Pinpoint the cell where the given text exists, returning its (x, y) midpoint coordinate. 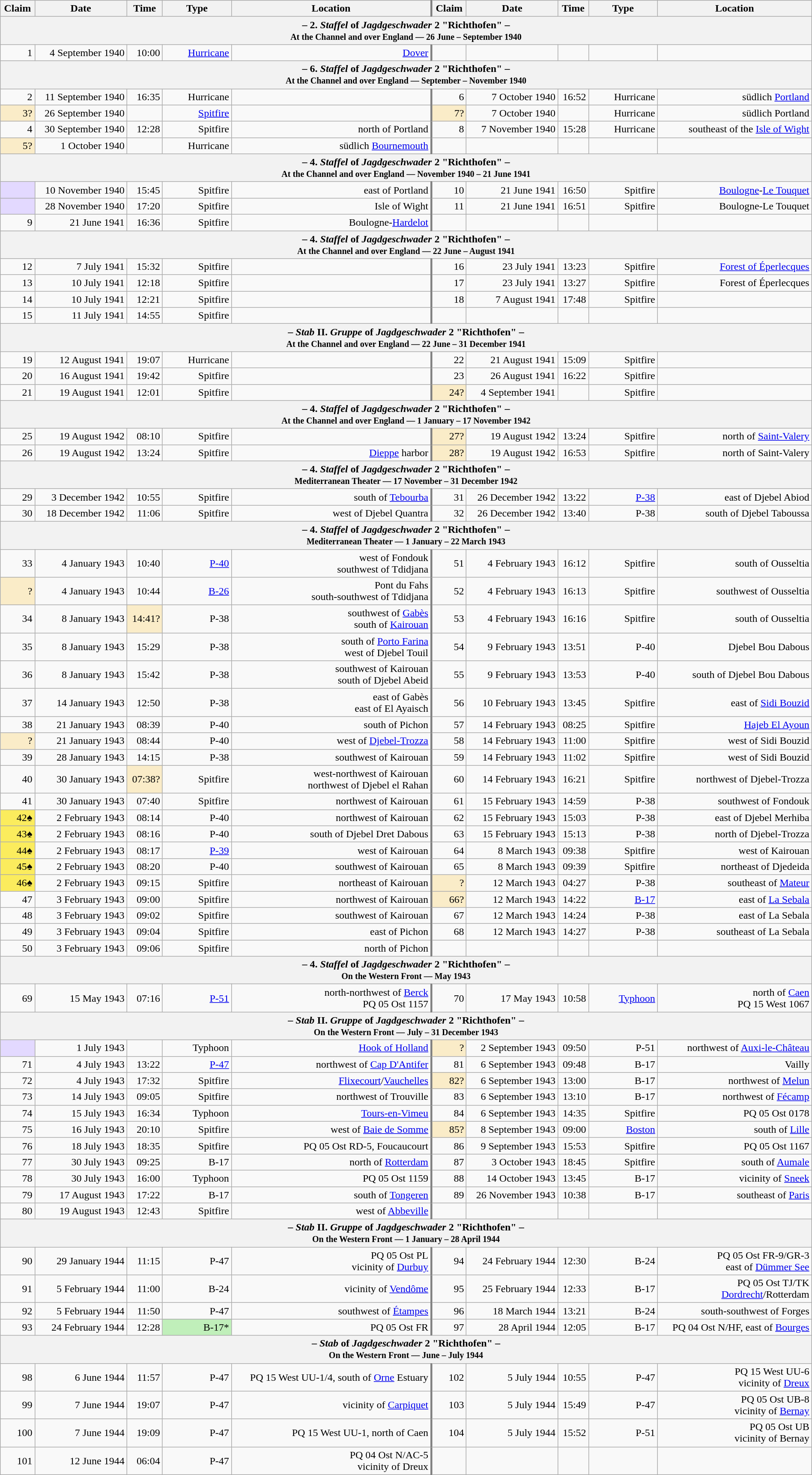
16:52 (573, 97)
79 (18, 1194)
11:02 (573, 757)
08:10 (145, 436)
– 4. Staffel of Jagdgeschwader 2 "Richthofen" –At the Channel and over England — 22 June – August 1941 (406, 244)
18 December 1942 (81, 513)
16:35 (145, 97)
1 October 1940 (81, 146)
43♠ (18, 834)
10:58 (573, 998)
26 August 1941 (512, 376)
– 2. Staffel of Jagdgeschwader 2 "Richthofen" –At the Channel and over England — 26 June – September 1940 (406, 31)
PQ 05 Ost PLvicinity of Durbuy (331, 1261)
68 (449, 932)
07:38? (145, 779)
09:04 (145, 932)
south of Lille (734, 1129)
10:40 (145, 563)
18 (449, 299)
14 January 1943 (81, 702)
15 (18, 316)
3 October 1943 (512, 1162)
95 (449, 1289)
17:32 (145, 1081)
39 (18, 757)
20 (18, 376)
18:45 (573, 1162)
15:49 (573, 1405)
15 May 1943 (81, 998)
PQ 05 Ost FR-9/GR-3 east of Dümmer See (734, 1261)
north of Portland (331, 129)
34 (18, 619)
89 (449, 1194)
south of Djebel Dret Dabous (331, 834)
northwest of Cap D'Antifer (331, 1064)
08:16 (145, 834)
75 (18, 1129)
16:00 (145, 1178)
12:18 (145, 283)
15:42 (145, 675)
northwest of Fécamp (734, 1097)
P-39 (197, 850)
88 (449, 1178)
12:01 (145, 392)
Boston (623, 1129)
Isle of Wight (331, 206)
56 (449, 702)
29 January 1944 (81, 1261)
northwest of Trouville (331, 1097)
Dieppe harbor (331, 453)
10 February 1943 (512, 702)
– 4. Staffel of Jagdgeschwader 2 "Richthofen" –On the Western Front — May 1943 (406, 970)
09:50 (573, 1048)
4 September 1941 (512, 392)
southwest of Kairouansouth of Djebel Abeid (331, 675)
14 (18, 299)
18:35 (145, 1146)
08:25 (573, 725)
07:40 (145, 801)
101 (18, 1460)
PQ 05 Ost 1167 (734, 1146)
82? (449, 1081)
08:39 (145, 725)
northwest of Auxi-le-Château (734, 1048)
southeast of La Sebala (734, 932)
04:27 (573, 883)
70 (449, 998)
57 (449, 725)
60 (449, 779)
16 August 1941 (81, 376)
south of Djebel Taboussa (734, 513)
Hook of Holland (331, 1048)
11 July 1941 (81, 316)
12 June 1944 (81, 1460)
93 (18, 1327)
7? (449, 113)
84 (449, 1113)
Dover (331, 53)
69 (18, 998)
63 (449, 834)
– Stab II. Gruppe of Jagdgeschwader 2 "Richthofen" –On the Western Front — July – 31 December 1943 (406, 1026)
west of Djebel-Trozza (331, 741)
14:22 (573, 899)
1 (18, 53)
85? (449, 1129)
14:59 (573, 801)
65 (449, 866)
08:44 (145, 741)
97 (449, 1327)
09:05 (145, 1097)
13:53 (573, 675)
Djebel Bou Dabous (734, 647)
south of Tongeren (331, 1194)
23 (449, 376)
37 (18, 702)
northeast of Djedeida (734, 866)
26 (18, 453)
19:09 (145, 1433)
16:36 (145, 222)
21 (18, 392)
24? (449, 392)
15:52 (573, 1433)
4 (18, 129)
17:48 (573, 299)
45♠ (18, 866)
west of Djebel Quantra (331, 513)
17:22 (145, 1194)
32 (449, 513)
8 (449, 129)
94 (449, 1261)
18 March 1944 (512, 1311)
north of Djebel-Trozza (734, 834)
52 (449, 591)
73 (18, 1097)
south of Porto Farina west of Djebel Touil (331, 647)
west of Baie de Somme (331, 1129)
northwest of Melun (734, 1081)
1 July 1943 (81, 1048)
09:15 (145, 883)
46♠ (18, 883)
09:38 (573, 850)
north of Pichon (331, 948)
38 (18, 725)
11 September 1940 (81, 97)
– 4. Staffel of Jagdgeschwader 2 "Richthofen" –At the Channel and over England — 1 January – 17 November 1942 (406, 415)
east of Sidi Bouzid (734, 702)
30 September 1940 (81, 129)
north of CaenPQ 15 West 1067 (734, 998)
10:00 (145, 53)
12:05 (573, 1327)
28 April 1944 (512, 1327)
14 July 1943 (81, 1097)
– 6. Staffel of Jagdgeschwader 2 "Richthofen" –At the Channel and over England — September – November 1940 (406, 75)
87 (449, 1162)
58 (449, 741)
– Stab II. Gruppe of Jagdgeschwader 2 "Richthofen" –On the Western Front — 1 January – 28 April 1944 (406, 1233)
südlich Bournemouth (331, 146)
14 October 1943 (512, 1178)
9 September 1943 (512, 1146)
40 (18, 779)
80 (18, 1211)
– 4. Staffel of Jagdgeschwader 2 "Richthofen" –At the Channel and over England — November 1940 – 21 June 1941 (406, 168)
19 August 1941 (81, 392)
11:06 (145, 513)
06:04 (145, 1460)
16:22 (573, 376)
16:53 (573, 453)
28 January 1943 (81, 757)
100 (18, 1433)
21 August 1941 (512, 360)
east of Djebel Merhiba (734, 818)
13:40 (573, 513)
10:44 (145, 591)
25 February 1944 (512, 1289)
90 (18, 1261)
PQ 05 Ost 0178 (734, 1113)
12:50 (145, 702)
42♠ (18, 818)
PQ 05 Ost 1159 (331, 1178)
14:55 (145, 316)
18 July 1943 (81, 1146)
33 (18, 563)
78 (18, 1178)
09:06 (145, 948)
southwest of Fondouk (734, 801)
91 (18, 1289)
64 (449, 850)
15:29 (145, 647)
southwest of Étampes (331, 1311)
19:42 (145, 376)
10 November 1940 (81, 190)
103 (449, 1405)
83 (449, 1097)
14:15 (145, 757)
6 June 1944 (81, 1377)
12:30 (573, 1261)
13 (18, 283)
13:10 (573, 1097)
Hajeb El Ayoun (734, 725)
11 (449, 206)
PQ 05 Ost RD-5, Foucaucourt (331, 1146)
14:35 (573, 1113)
28? (449, 453)
11:15 (145, 1261)
east of Djebel Abiod (734, 497)
25 (18, 436)
– Stab of Jagdgeschwader 2 "Richthofen" –On the Western Front — June – July 1944 (406, 1349)
12 (18, 267)
15:13 (573, 834)
08:14 (145, 818)
13:51 (573, 647)
12 August 1941 (81, 360)
8 September 1943 (512, 1129)
PQ 05 Ost UBvicinity of Bernay (734, 1433)
16:50 (573, 190)
Pont du Fahs south-southwest of Tdidjana (331, 591)
PQ 15 West UU-1/4, south of Orne Estuary (331, 1377)
48 (18, 916)
72 (18, 1081)
29 (18, 497)
99 (18, 1405)
59 (449, 757)
16 (449, 267)
76 (18, 1146)
southwest of Gabès south of Kairouan (331, 619)
13:27 (573, 283)
PQ 05 Ost TJ/TKDordrecht/Rotterdam (734, 1289)
07:16 (145, 998)
26 November 1943 (512, 1194)
44♠ (18, 850)
98 (18, 1377)
east of Portland (331, 190)
north of Rotterdam (331, 1162)
Tours-en-Vimeu (331, 1113)
14:41? (145, 619)
17 May 1943 (512, 998)
10:38 (573, 1194)
66? (449, 899)
104 (449, 1433)
74 (18, 1113)
vicinity of Sneek (734, 1178)
09:02 (145, 916)
south of Tebourba (331, 497)
15 July 1943 (81, 1113)
west of Fondouk southwest of Tdidjana (331, 563)
2 (18, 97)
northeast of Kairouan (331, 883)
71 (18, 1064)
west of Abbeville (331, 1211)
13:23 (573, 267)
77 (18, 1162)
– 4. Staffel of Jagdgeschwader 2 "Richthofen" –Mediterranean Theater — 17 November – 31 December 1942 (406, 475)
16:12 (573, 563)
PQ 05 Ost UB-8vicinity of Bernay (734, 1405)
16:13 (573, 591)
12:21 (145, 299)
17 August 1943 (81, 1194)
61 (449, 801)
7 November 1940 (512, 129)
3? (18, 113)
12:33 (573, 1289)
5? (18, 146)
Vailly (734, 1064)
7 July 1941 (81, 267)
13:21 (573, 1311)
Boulogne-Hardelot (331, 222)
27? (449, 436)
47 (18, 899)
51 (449, 563)
vicinity of Carpiquet (331, 1405)
92 (18, 1311)
north-northwest of BerckPQ 05 Ost 1157 (331, 998)
15:09 (573, 360)
7 August 1941 (512, 299)
south of Djebel Bou Dabous (734, 675)
14:27 (573, 932)
09:48 (573, 1064)
– Stab II. Gruppe of Jagdgeschwader 2 "Richthofen" –At the Channel and over England — 22 June – 31 December 1941 (406, 337)
2 September 1943 (512, 1048)
102 (449, 1377)
9 (18, 222)
B-17* (197, 1327)
86 (449, 1146)
28 November 1940 (81, 206)
55 (449, 675)
16:34 (145, 1113)
09:39 (573, 866)
16:21 (573, 779)
PQ 05 Ost FR (331, 1327)
17 (449, 283)
13:00 (573, 1081)
15:03 (573, 818)
31 (449, 497)
south-southwest of Forges (734, 1311)
PQ 04 Ost N/AC-5vicinity of Dreux (331, 1460)
south of Aumale (734, 1162)
08:20 (145, 866)
16:51 (573, 206)
08:17 (145, 850)
09:25 (145, 1162)
vicinity of Vendôme (331, 1289)
36 (18, 675)
30 (18, 513)
22 (449, 360)
20:10 (145, 1129)
3 December 1942 (81, 497)
southeast of Mateur (734, 883)
southwest of Ousseltia (734, 591)
35 (18, 647)
81 (449, 1064)
PQ 04 Ost N/HF, east of Bourges (734, 1327)
southeast of the Isle of Wight (734, 129)
26 September 1940 (81, 113)
northwest of Djebel-Trozza (734, 779)
16:16 (573, 619)
53 (449, 619)
southeast of Paris (734, 1194)
15:53 (573, 1146)
4 September 1940 (81, 53)
PQ 15 West UU-1, north of Caen (331, 1433)
41 (18, 801)
17:20 (145, 206)
67 (449, 916)
16 July 1943 (81, 1129)
– 4. Staffel of Jagdgeschwader 2 "Richthofen" –Mediterranean Theater — 1 January – 22 March 1943 (406, 535)
B-26 (197, 591)
west-northwest of Kairouannorthwest of Djebel el Rahan (331, 779)
19 August 1943 (81, 1211)
14:24 (573, 916)
54 (449, 647)
19 (18, 360)
62 (449, 818)
10 (449, 190)
15:32 (145, 267)
Flixecourt/Vauchelles (331, 1081)
11:57 (145, 1377)
12:43 (145, 1211)
6 (449, 97)
15:45 (145, 190)
50 (18, 948)
49 (18, 932)
96 (449, 1311)
15:28 (573, 129)
south of Pichon (331, 725)
east of Pichon (331, 932)
11:50 (145, 1311)
east of Gabès east of El Ayaisch (331, 702)
PQ 15 West UU-6vicinity of Dreux (734, 1377)
